Identify which cell holds the provided text, then report its [x, y] central coordinate. 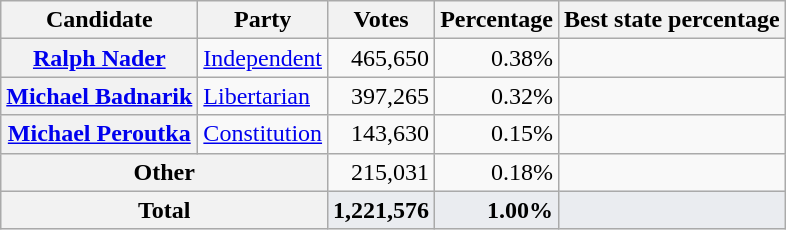
Libertarian [263, 96]
0.38% [497, 58]
Other [164, 172]
Total [164, 210]
0.32% [497, 96]
1,221,576 [382, 210]
Ralph Nader [100, 58]
143,630 [382, 134]
Michael Peroutka [100, 134]
1.00% [497, 210]
465,650 [382, 58]
Party [263, 20]
Votes [382, 20]
Candidate [100, 20]
Best state percentage [672, 20]
215,031 [382, 172]
397,265 [382, 96]
Independent [263, 58]
Michael Badnarik [100, 96]
Constitution [263, 134]
0.18% [497, 172]
Percentage [497, 20]
0.15% [497, 134]
